Capture the cell that displays the provided text and extract its [X, Y] central coordinate. 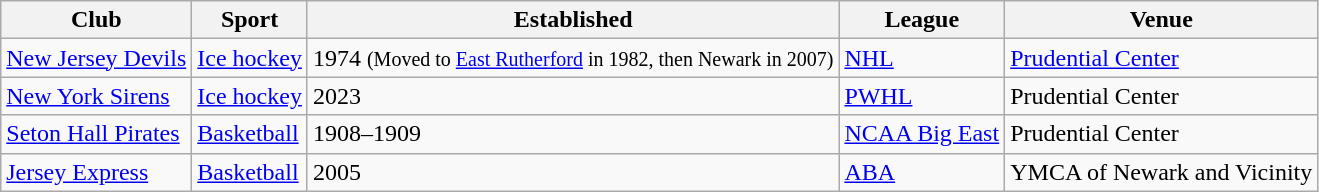
NCAA Big East [922, 134]
2005 [572, 172]
Jersey Express [96, 172]
New York Sirens [96, 96]
Sport [250, 20]
2023 [572, 96]
Club [96, 20]
ABA [922, 172]
YMCA of Newark and Vicinity [1162, 172]
1908–1909 [572, 134]
League [922, 20]
New Jersey Devils [96, 58]
Seton Hall Pirates [96, 134]
Venue [1162, 20]
NHL [922, 58]
PWHL [922, 96]
Established [572, 20]
1974 (Moved to East Rutherford in 1982, then Newark in 2007) [572, 58]
